Search for the cell housing the specified text and yield its (X, Y) center coordinate. 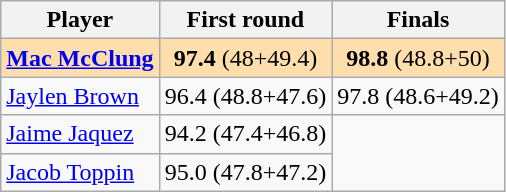
95.0 (47.8+47.2) (246, 172)
Player (80, 20)
97.8 (48.6+49.2) (418, 96)
97.4 (48+49.4) (246, 58)
Jacob Toppin (80, 172)
96.4 (48.8+47.6) (246, 96)
94.2 (47.4+46.8) (246, 134)
First round (246, 20)
Finals (418, 20)
Jaylen Brown (80, 96)
Mac McClung (80, 58)
Jaime Jaquez (80, 134)
98.8 (48.8+50) (418, 58)
